Provide the [x, y] coordinate of the cell's center where the given text is located.  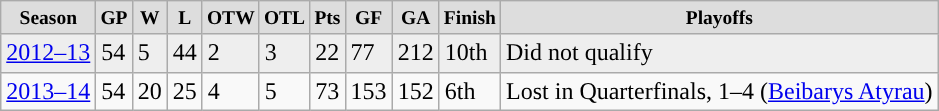
OTL [284, 18]
GP [114, 18]
GF [368, 18]
73 [328, 91]
44 [184, 53]
Season [48, 18]
GA [416, 18]
10th [470, 53]
OTW [230, 18]
Did not qualify [720, 53]
2012–13 [48, 53]
152 [416, 91]
L [184, 18]
25 [184, 91]
Finish [470, 18]
Playoffs [720, 18]
3 [284, 53]
Pts [328, 18]
W [150, 18]
212 [416, 53]
153 [368, 91]
4 [230, 91]
Lost in Quarterfinals, 1–4 (Beibarys Atyrau) [720, 91]
22 [328, 53]
2013–14 [48, 91]
77 [368, 53]
6th [470, 91]
20 [150, 91]
2 [230, 53]
